Extract the [x, y] coordinate from the center of the cell holding the provided text.  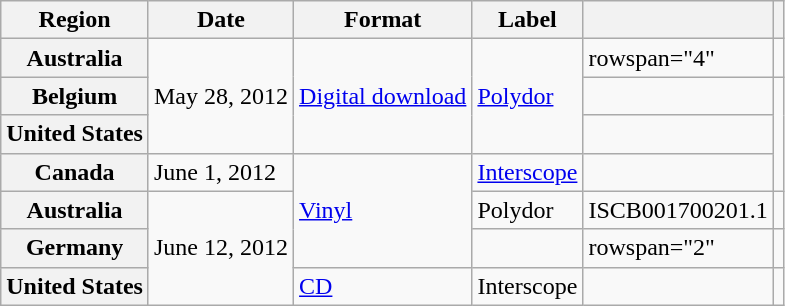
June 1, 2012 [220, 172]
Format [383, 20]
June 12, 2012 [220, 248]
rowspan="2" [678, 248]
Region [75, 20]
Germany [75, 248]
ISCB001700201.1 [678, 210]
rowspan="4" [678, 58]
CD [383, 286]
May 28, 2012 [220, 96]
Belgium [75, 96]
Date [220, 20]
Canada [75, 172]
Digital download [383, 96]
Label [528, 20]
Vinyl [383, 210]
